Extract the (X, Y) coordinate from the center of the cell holding the provided text.  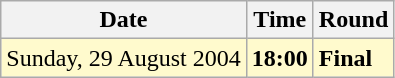
Sunday, 29 August 2004 (124, 58)
Time (280, 20)
18:00 (280, 58)
Date (124, 20)
Final (353, 58)
Round (353, 20)
